Determine the [X, Y] coordinate at the center of the cell enclosing the given text.  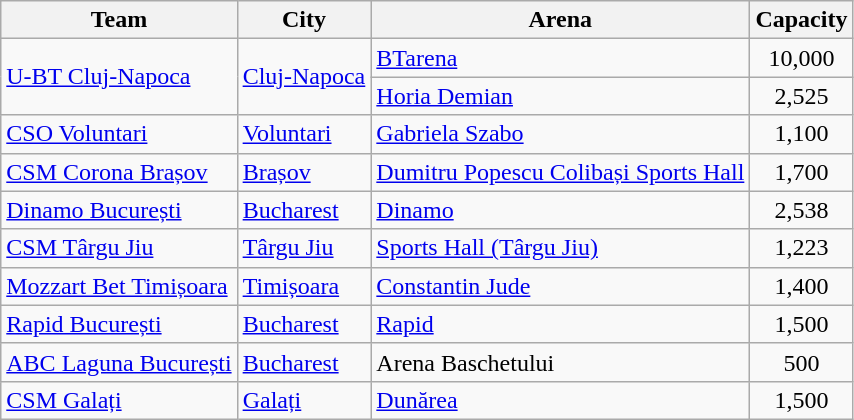
Gabriela Szabo [560, 134]
Cluj-Napoca [304, 77]
1,400 [802, 286]
1,700 [802, 172]
10,000 [802, 58]
U-BT Cluj-Napoca [119, 77]
2,538 [802, 210]
CSM Galați [119, 400]
2,525 [802, 96]
CSM Târgu Jiu [119, 248]
Timișoara [304, 286]
Arena [560, 20]
CSO Voluntari [119, 134]
Sports Hall (Târgu Jiu) [560, 248]
Rapid [560, 324]
Constantin Jude [560, 286]
1,223 [802, 248]
500 [802, 362]
Dinamo [560, 210]
Rapid București [119, 324]
Team [119, 20]
Dunărea [560, 400]
ABC Laguna București [119, 362]
Dumitru Popescu Colibași Sports Hall [560, 172]
City [304, 20]
1,100 [802, 134]
Mozzart Bet Timișoara [119, 286]
Brașov [304, 172]
Horia Demian [560, 96]
Dinamo București [119, 210]
Târgu Jiu [304, 248]
BTarena [560, 58]
CSM Corona Brașov [119, 172]
Arena Baschetului [560, 362]
Capacity [802, 20]
Voluntari [304, 134]
Galați [304, 400]
